Pinpoint the cell where the given text exists, returning its [x, y] midpoint coordinate. 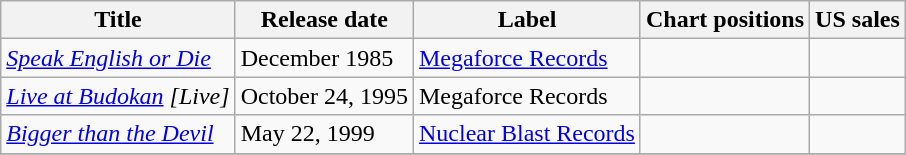
Chart positions [724, 20]
Live at Budokan [Live] [118, 96]
May 22, 1999 [324, 134]
Nuclear Blast Records [526, 134]
Label [526, 20]
Release date [324, 20]
October 24, 1995 [324, 96]
Title [118, 20]
Bigger than the Devil [118, 134]
Speak English or Die [118, 58]
December 1985 [324, 58]
US sales [858, 20]
